Determine the (X, Y) coordinate at the center of the cell enclosing the given text.  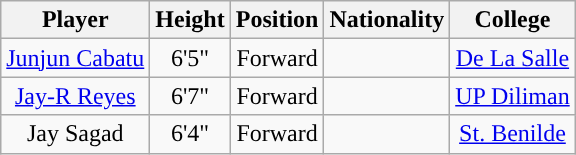
6'5" (190, 58)
Height (190, 20)
Position (277, 20)
College (513, 20)
De La Salle (513, 58)
UP Diliman (513, 96)
St. Benilde (513, 134)
Player (76, 20)
6'4" (190, 134)
Junjun Cabatu (76, 58)
Jay Sagad (76, 134)
Jay-R Reyes (76, 96)
Nationality (387, 20)
6'7" (190, 96)
